Find where the given text appears and provide that cell's center as (x, y) coordinate. 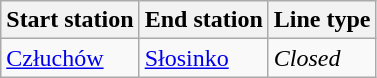
Słosinko (204, 58)
Start station (70, 20)
End station (204, 20)
Człuchów (70, 58)
Closed (322, 58)
Line type (322, 20)
